Pinpoint the cell where the given text exists, returning its [X, Y] midpoint coordinate. 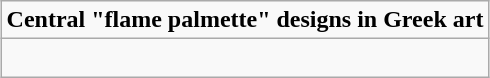
Central "flame palmette" designs in Greek art [245, 20]
